For the text-containing cell, return its midpoint in [X, Y] coordinate format. 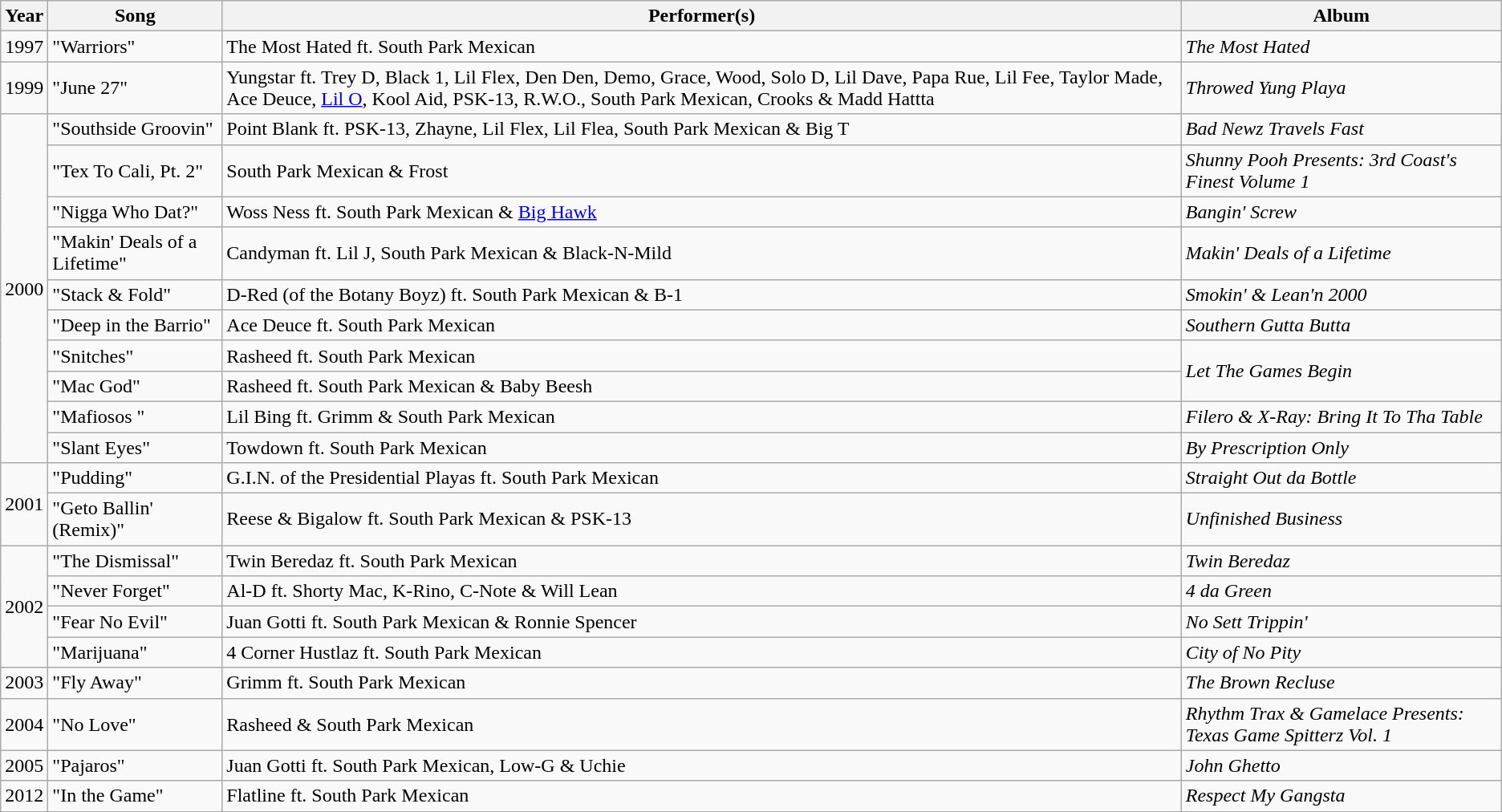
"Nigga Who Dat?" [135, 212]
Rasheed ft. South Park Mexican & Baby Beesh [701, 386]
Rasheed ft. South Park Mexican [701, 355]
Southern Gutta Butta [1342, 325]
2012 [24, 796]
Al-D ft. Shorty Mac, K-Rino, C-Note & Will Lean [701, 591]
"Tex To Cali, Pt. 2" [135, 170]
Juan Gotti ft. South Park Mexican, Low-G & Uchie [701, 765]
Makin' Deals of a Lifetime [1342, 254]
Towdown ft. South Park Mexican [701, 447]
2001 [24, 504]
Album [1342, 16]
"Warriors" [135, 47]
G.I.N. of the Presidential Playas ft. South Park Mexican [701, 478]
1997 [24, 47]
Lil Bing ft. Grimm & South Park Mexican [701, 416]
D-Red (of the Botany Boyz) ft. South Park Mexican & B-1 [701, 294]
Grimm ft. South Park Mexican [701, 683]
Smokin' & Lean'n 2000 [1342, 294]
Throwed Yung Playa [1342, 88]
Reese & Bigalow ft. South Park Mexican & PSK-13 [701, 520]
The Brown Recluse [1342, 683]
Woss Ness ft. South Park Mexican & Big Hawk [701, 212]
Filero & X-Ray: Bring It To Tha Table [1342, 416]
"Southside Groovin" [135, 129]
Rasheed & South Park Mexican [701, 724]
"Pajaros" [135, 765]
"No Love" [135, 724]
"Mac God" [135, 386]
"Never Forget" [135, 591]
Performer(s) [701, 16]
The Most Hated ft. South Park Mexican [701, 47]
Point Blank ft. PSK-13, Zhayne, Lil Flex, Lil Flea, South Park Mexican & Big T [701, 129]
No Sett Trippin' [1342, 622]
"Snitches" [135, 355]
Year [24, 16]
Song [135, 16]
Let The Games Begin [1342, 371]
1999 [24, 88]
2003 [24, 683]
"Marijuana" [135, 652]
Shunny Pooh Presents: 3rd Coast's Finest Volume 1 [1342, 170]
"Pudding" [135, 478]
"Mafiosos " [135, 416]
2002 [24, 607]
2000 [24, 289]
"Geto Ballin' (Remix)" [135, 520]
"In the Game" [135, 796]
Straight Out da Bottle [1342, 478]
By Prescription Only [1342, 447]
Ace Deuce ft. South Park Mexican [701, 325]
Twin Beredaz ft. South Park Mexican [701, 561]
Twin Beredaz [1342, 561]
2005 [24, 765]
4 Corner Hustlaz ft. South Park Mexican [701, 652]
Unfinished Business [1342, 520]
4 da Green [1342, 591]
"The Dismissal" [135, 561]
"Stack & Fold" [135, 294]
"Makin' Deals of a Lifetime" [135, 254]
"June 27" [135, 88]
"Deep in the Barrio" [135, 325]
"Fear No Evil" [135, 622]
Flatline ft. South Park Mexican [701, 796]
Bangin' Screw [1342, 212]
City of No Pity [1342, 652]
The Most Hated [1342, 47]
Bad Newz Travels Fast [1342, 129]
"Fly Away" [135, 683]
Juan Gotti ft. South Park Mexican & Ronnie Spencer [701, 622]
Respect My Gangsta [1342, 796]
"Slant Eyes" [135, 447]
John Ghetto [1342, 765]
Rhythm Trax & Gamelace Presents: Texas Game Spitterz Vol. 1 [1342, 724]
2004 [24, 724]
South Park Mexican & Frost [701, 170]
Candyman ft. Lil J, South Park Mexican & Black-N-Mild [701, 254]
